Scan for the cell matching the given text and deliver its [X, Y] coordinate at center. 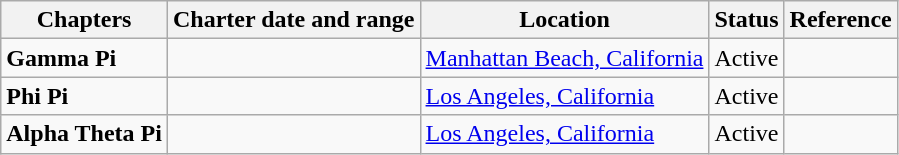
Gamma Pi [84, 58]
Reference [840, 20]
Location [564, 20]
Alpha Theta Pi [84, 134]
Charter date and range [294, 20]
Manhattan Beach, California [564, 58]
Status [746, 20]
Chapters [84, 20]
Phi Pi [84, 96]
